Locate the cell with the specified text and output its [X, Y] center coordinate. 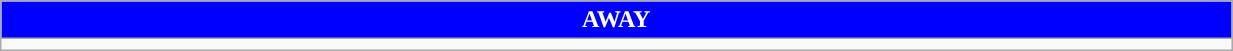
AWAY [616, 20]
